Pinpoint the cell where the given text exists, returning its (x, y) midpoint coordinate. 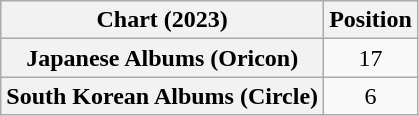
Position (371, 20)
South Korean Albums (Circle) (162, 96)
6 (371, 96)
Japanese Albums (Oricon) (162, 58)
17 (371, 58)
Chart (2023) (162, 20)
